Return (x, y) of the center of cell containing provided text 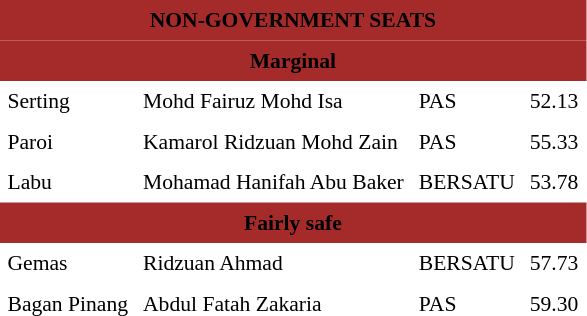
Mohamad Hanifah Abu Baker (274, 182)
53.78 (554, 182)
Mohd Fairuz Mohd Isa (274, 101)
55.33 (554, 141)
Fairly safe (293, 222)
Serting (68, 101)
Kamarol Ridzuan Mohd Zain (274, 141)
Paroi (68, 141)
Labu (68, 182)
NON-GOVERNMENT SEATS (293, 20)
Ridzuan Ahmad (274, 263)
Marginal (293, 60)
52.13 (554, 101)
57.73 (554, 263)
Gemas (68, 263)
